Locate the cell with the specified text and output its [x, y] center coordinate. 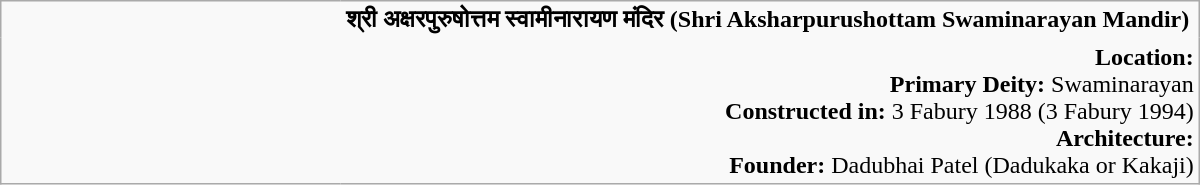
Location: Primary Deity: Swaminarayan Constructed in: 3 Fabury 1988 (3 Fabury 1994) Architecture:Founder: Dadubhai Patel (Dadukaka or Kakaji) [770, 110]
श्री अक्षरपुरुषोत्तम स्वामीनारायण मंदिर (Shri Aksharpurushottam Swaminarayan Mandir) [770, 20]
